Pinpoint the cell where the given text exists, returning its (x, y) midpoint coordinate. 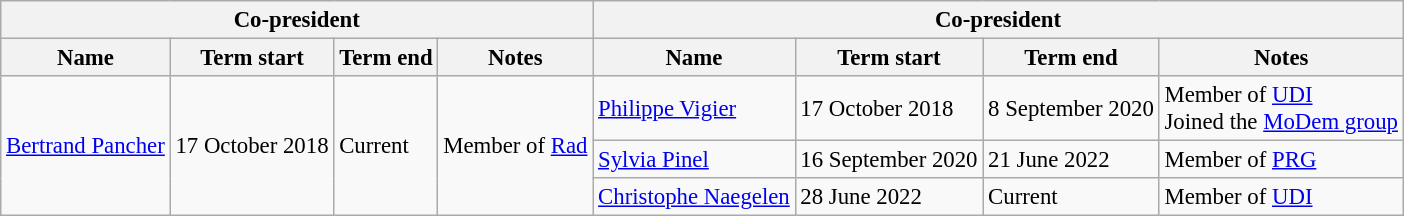
Member of UDIJoined the MoDem group (1281, 108)
Philippe Vigier (694, 108)
Bertrand Pancher (86, 146)
16 September 2020 (889, 160)
Christophe Naegelen (694, 197)
21 June 2022 (1071, 160)
Member of Rad (516, 146)
28 June 2022 (889, 197)
8 September 2020 (1071, 108)
Member of PRG (1281, 160)
Sylvia Pinel (694, 160)
Member of UDI (1281, 197)
